Pinpoint the cell where the given text exists, returning its [X, Y] midpoint coordinate. 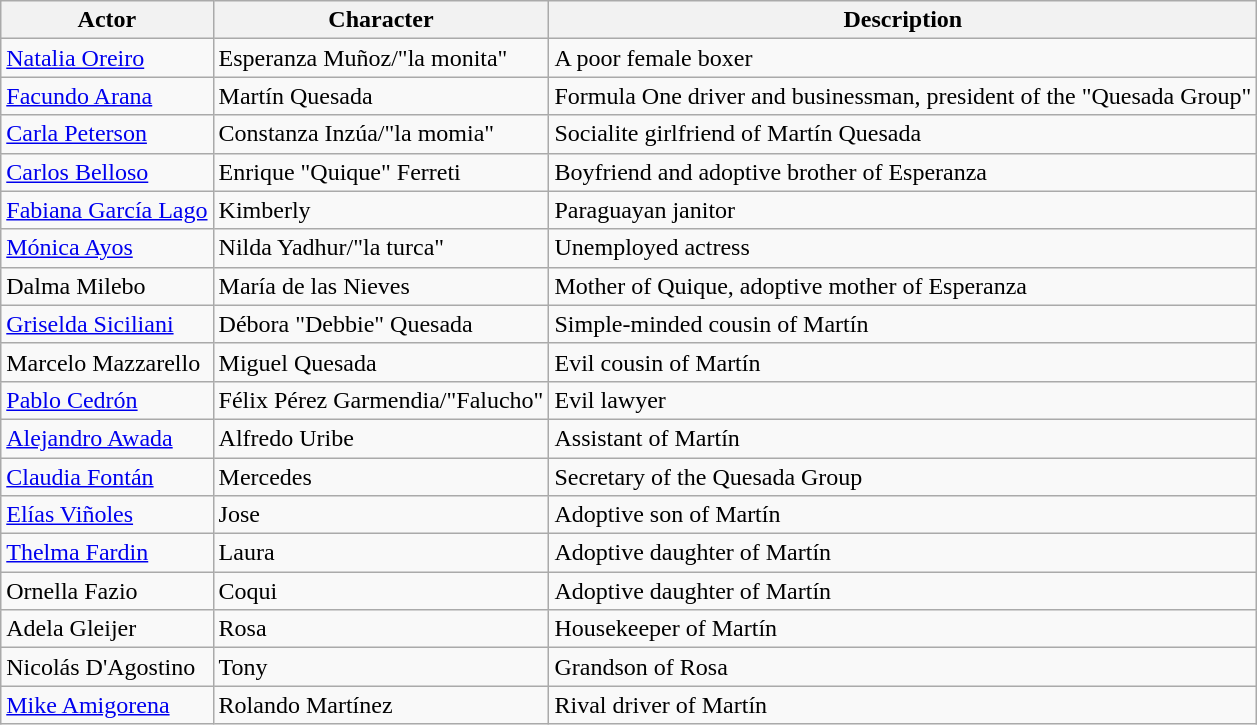
Tony [381, 667]
Carla Peterson [107, 134]
Rival driver of Martín [903, 705]
Mercedes [381, 477]
Pablo Cedrón [107, 400]
Rosa [381, 629]
Socialite girlfriend of Martín Quesada [903, 134]
Débora "Debbie" Quesada [381, 324]
Claudia Fontán [107, 477]
Facundo Arana [107, 96]
Martín Quesada [381, 96]
Mónica Ayos [107, 248]
Mother of Quique, adoptive mother of Esperanza [903, 286]
Ornella Fazio [107, 591]
Nicolás D'Agostino [107, 667]
Evil lawyer [903, 400]
Alejandro Awada [107, 438]
Adela Gleijer [107, 629]
Laura [381, 553]
A poor female boxer [903, 58]
Adoptive son of Martín [903, 515]
Fabiana García Lago [107, 210]
Griselda Siciliani [107, 324]
Thelma Fardin [107, 553]
Esperanza Muñoz/"la monita" [381, 58]
Dalma Milebo [107, 286]
Carlos Belloso [107, 172]
Miguel Quesada [381, 362]
Character [381, 20]
Alfredo Uribe [381, 438]
María de las Nieves [381, 286]
Grandson of Rosa [903, 667]
Kimberly [381, 210]
Jose [381, 515]
Constanza Inzúa/"la momia" [381, 134]
Enrique "Quique" Ferreti [381, 172]
Unemployed actress [903, 248]
Boyfriend and adoptive brother of Esperanza [903, 172]
Elías Viñoles [107, 515]
Coqui [381, 591]
Natalia Oreiro [107, 58]
Evil cousin of Martín [903, 362]
Description [903, 20]
Mike Amigorena [107, 705]
Nilda Yadhur/"la turca" [381, 248]
Paraguayan janitor [903, 210]
Marcelo Mazzarello [107, 362]
Félix Pérez Garmendia/"Falucho" [381, 400]
Rolando Martínez [381, 705]
Secretary of the Quesada Group [903, 477]
Actor [107, 20]
Formula One driver and businessman, president of the "Quesada Group" [903, 96]
Assistant of Martín [903, 438]
Simple-minded cousin of Martín [903, 324]
Housekeeper of Martín [903, 629]
